Search for the cell housing the specified text and yield its [X, Y] center coordinate. 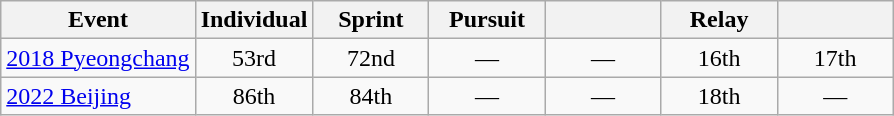
17th [835, 58]
18th [719, 96]
2022 Beijing [98, 96]
86th [254, 96]
Relay [719, 20]
84th [371, 96]
2018 Pyeongchang [98, 58]
16th [719, 58]
Event [98, 20]
72nd [371, 58]
Individual [254, 20]
Pursuit [487, 20]
53rd [254, 58]
Sprint [371, 20]
